From the cell containing the given text, extract its center point as (X, Y) coordinate. 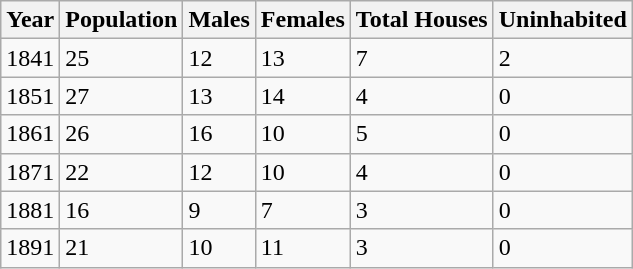
27 (122, 96)
14 (302, 96)
Population (122, 20)
Males (219, 20)
1891 (30, 248)
22 (122, 172)
1881 (30, 210)
25 (122, 58)
5 (422, 134)
11 (302, 248)
Year (30, 20)
9 (219, 210)
26 (122, 134)
2 (562, 58)
1841 (30, 58)
21 (122, 248)
Females (302, 20)
Total Houses (422, 20)
1861 (30, 134)
1851 (30, 96)
1871 (30, 172)
Uninhabited (562, 20)
